Find where the given text appears and provide that cell's center as (x, y) coordinate. 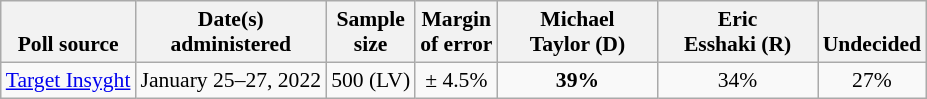
Undecided (872, 32)
500 (LV) (370, 80)
EricEsshaki (R) (738, 32)
Poll source (68, 32)
27% (872, 80)
MichaelTaylor (D) (577, 32)
Date(s)administered (230, 32)
39% (577, 80)
34% (738, 80)
Target Insyght (68, 80)
Samplesize (370, 32)
January 25–27, 2022 (230, 80)
Marginof error (456, 32)
± 4.5% (456, 80)
